Scan for the cell matching the given text and deliver its [X, Y] coordinate at center. 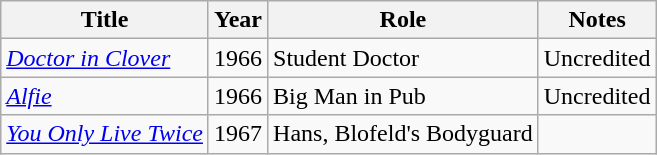
Hans, Blofeld's Bodyguard [404, 134]
Doctor in Clover [105, 58]
Year [238, 20]
Alfie [105, 96]
Notes [597, 20]
1967 [238, 134]
Student Doctor [404, 58]
Role [404, 20]
Big Man in Pub [404, 96]
You Only Live Twice [105, 134]
Title [105, 20]
